Output the (X, Y) coordinate of the center of the cell containing the given text.  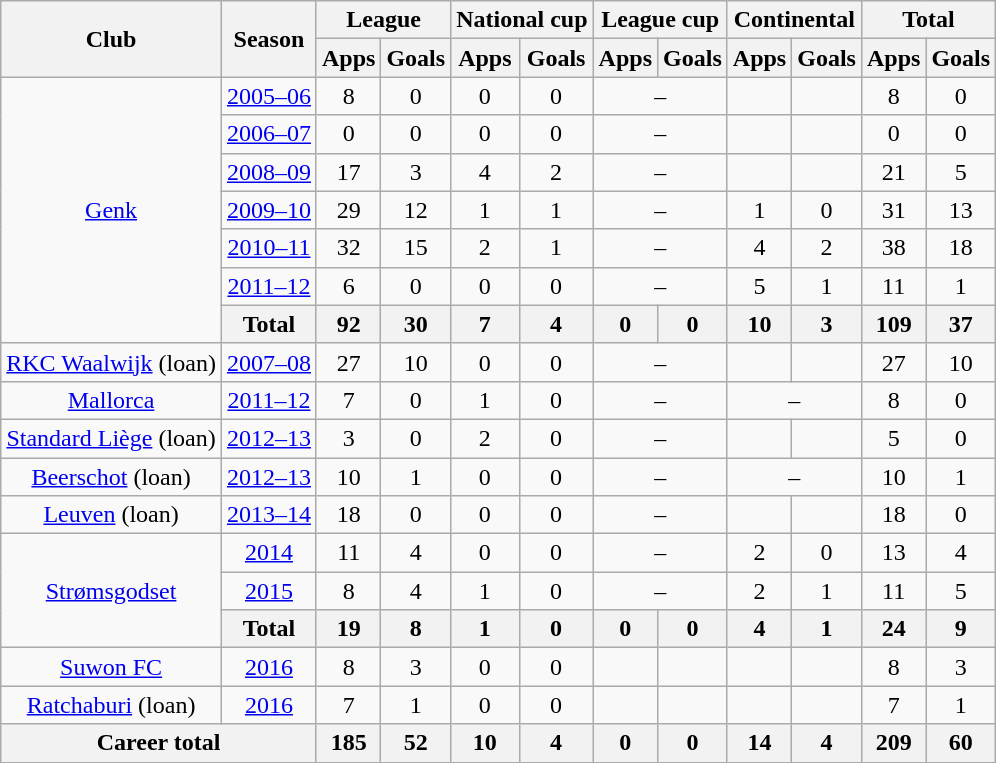
31 (893, 210)
2009–10 (268, 210)
19 (348, 629)
60 (961, 743)
2005–06 (268, 96)
24 (893, 629)
2015 (268, 591)
Continental (794, 20)
209 (893, 743)
Strømsgodset (112, 591)
Beerschot (loan) (112, 477)
52 (416, 743)
2006–07 (268, 134)
32 (348, 248)
2014 (268, 553)
Ratchaburi (loan) (112, 705)
Leuven (loan) (112, 515)
Career total (159, 743)
Standard Liège (loan) (112, 438)
2007–08 (268, 362)
Genk (112, 210)
6 (348, 286)
9 (961, 629)
League cup (660, 20)
37 (961, 324)
109 (893, 324)
National cup (522, 20)
12 (416, 210)
Club (112, 39)
Suwon FC (112, 667)
14 (759, 743)
2013–14 (268, 515)
29 (348, 210)
2010–11 (268, 248)
Mallorca (112, 400)
15 (416, 248)
League (383, 20)
185 (348, 743)
38 (893, 248)
21 (893, 172)
92 (348, 324)
2008–09 (268, 172)
17 (348, 172)
Season (268, 39)
30 (416, 324)
RKC Waalwijk (loan) (112, 362)
